Detect which cell encompasses the target text, then output its [X, Y] center coordinate. 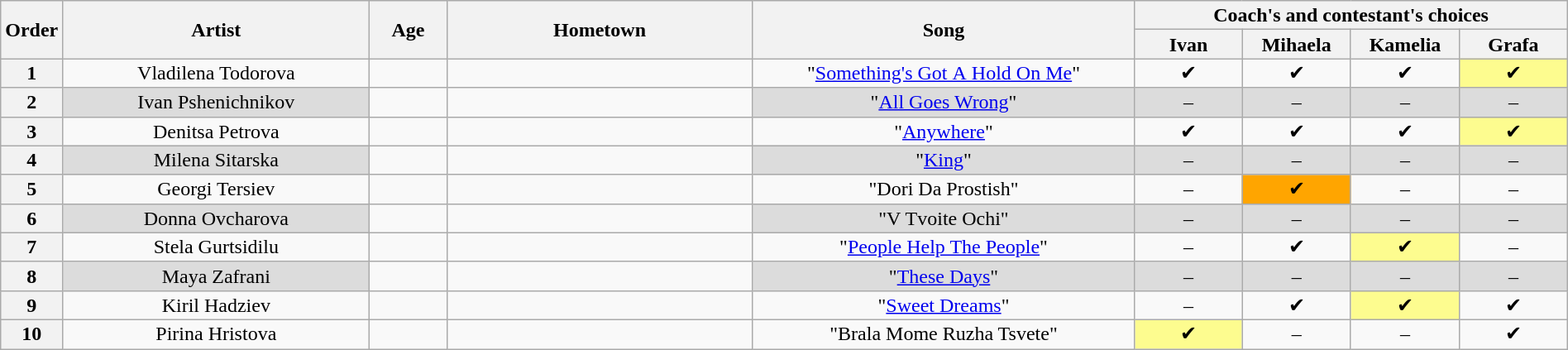
"People Help The People" [944, 247]
7 [31, 247]
Song [944, 30]
"Sweet Dreams" [944, 304]
Order [31, 30]
1 [31, 73]
Pirina Hristova [217, 334]
5 [31, 189]
9 [31, 304]
Kamelia [1404, 45]
"Brala Mome Ruzha Tsvete" [944, 334]
Vladilena Todorova [217, 73]
"Something's Got А Hold On Me" [944, 73]
"Dori Da Prostish" [944, 189]
Coach's and contestant's choices [1351, 15]
Maya Zafrani [217, 276]
Stela Gurtsidilu [217, 247]
Ivan [1188, 45]
6 [31, 218]
3 [31, 131]
"All Goes Wrong" [944, 103]
"Anywhere" [944, 131]
Artist [217, 30]
Kiril Hadziev [217, 304]
Age [409, 30]
Donna Ovcharova [217, 218]
"V Tvoite Ochi" [944, 218]
8 [31, 276]
Ivan Pshenichnikov [217, 103]
Mihaela [1297, 45]
Hometown [600, 30]
2 [31, 103]
4 [31, 161]
"These Days" [944, 276]
10 [31, 334]
"King" [944, 161]
Grafa [1513, 45]
Milena Sitarska [217, 161]
Georgi Tersiev [217, 189]
Denitsa Petrova [217, 131]
